Capture the cell that displays the provided text and extract its [x, y] central coordinate. 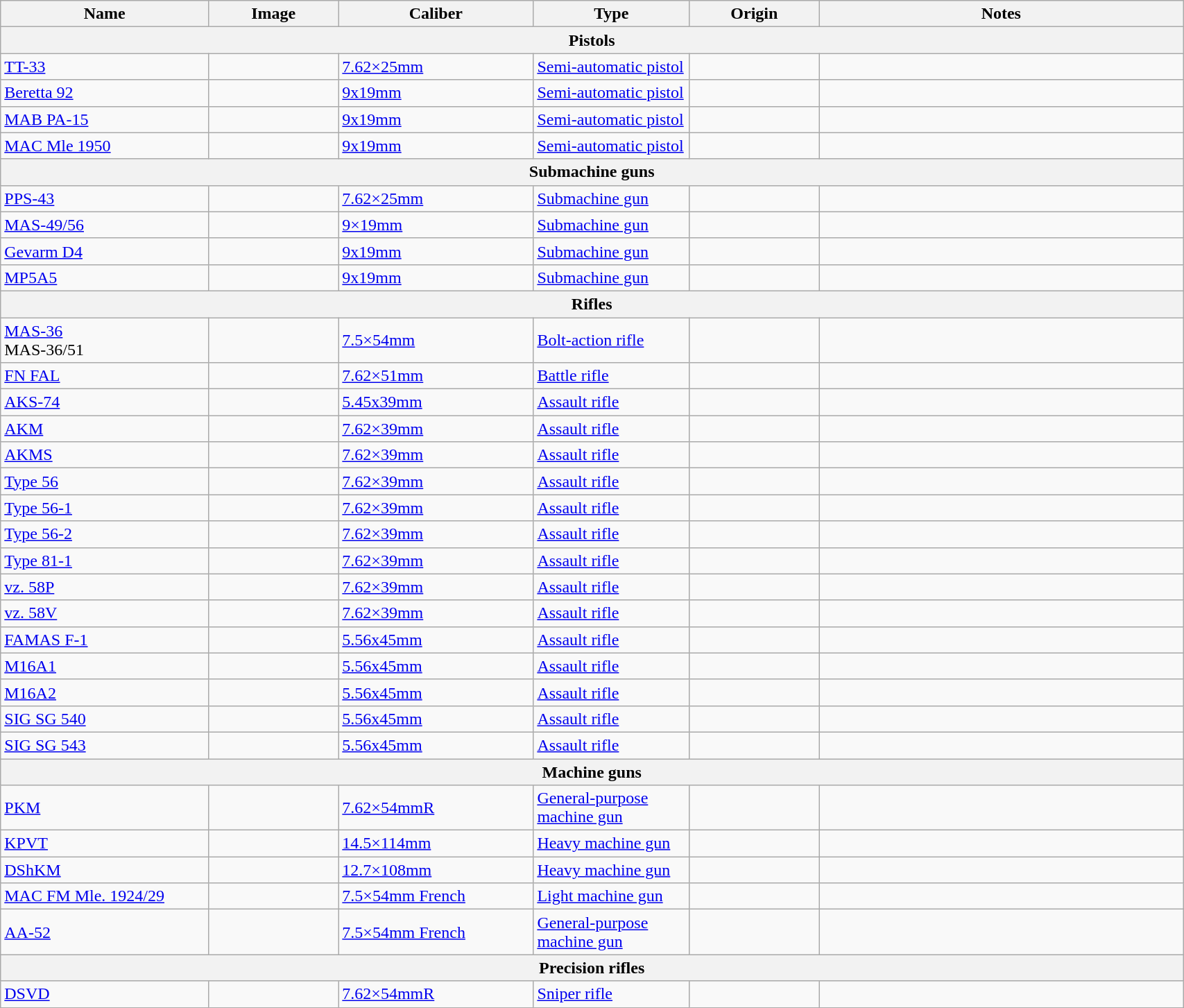
7.5×54mm [436, 340]
PKM [105, 808]
Notes [1002, 14]
MAS-36MAS-36/51 [105, 340]
MAC Mle 1950 [105, 146]
Bolt-action rifle [612, 340]
AKM [105, 429]
Precision rifles [592, 968]
14.5×114mm [436, 844]
AA-52 [105, 932]
M16A2 [105, 692]
vz. 58P [105, 587]
SIG SG 543 [105, 745]
Type 56 [105, 481]
AKMS [105, 455]
MAC FM Mle. 1924/29 [105, 896]
Light machine gun [612, 896]
DSVD [105, 994]
Sniper rifle [612, 994]
Name [105, 14]
MAB PA-15 [105, 119]
Rifles [592, 304]
FAMAS F-1 [105, 640]
DShKM [105, 870]
M16A1 [105, 666]
Caliber [436, 14]
TT-33 [105, 67]
Beretta 92 [105, 93]
MP5A5 [105, 277]
MAS-49/56 [105, 225]
Type 81-1 [105, 561]
Submachine guns [592, 172]
Image [273, 14]
12.7×108mm [436, 870]
Origin [755, 14]
Type 56-2 [105, 534]
SIG SG 540 [105, 719]
Gevarm D4 [105, 251]
9×19mm [436, 225]
Type [612, 14]
5.45x39mm [436, 402]
FN FAL [105, 376]
KPVT [105, 844]
AKS-74 [105, 402]
Battle rifle [612, 376]
Pistols [592, 40]
Machine guns [592, 772]
vz. 58V [105, 613]
7.62×51mm [436, 376]
PPS-43 [105, 198]
Type 56-1 [105, 508]
